From the cell containing the given text, extract its center point as (x, y) coordinate. 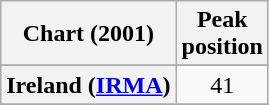
Ireland (IRMA) (88, 85)
Chart (2001) (88, 34)
41 (222, 85)
Peakposition (222, 34)
